Find where the given text appears and provide that cell's center as (X, Y) coordinate. 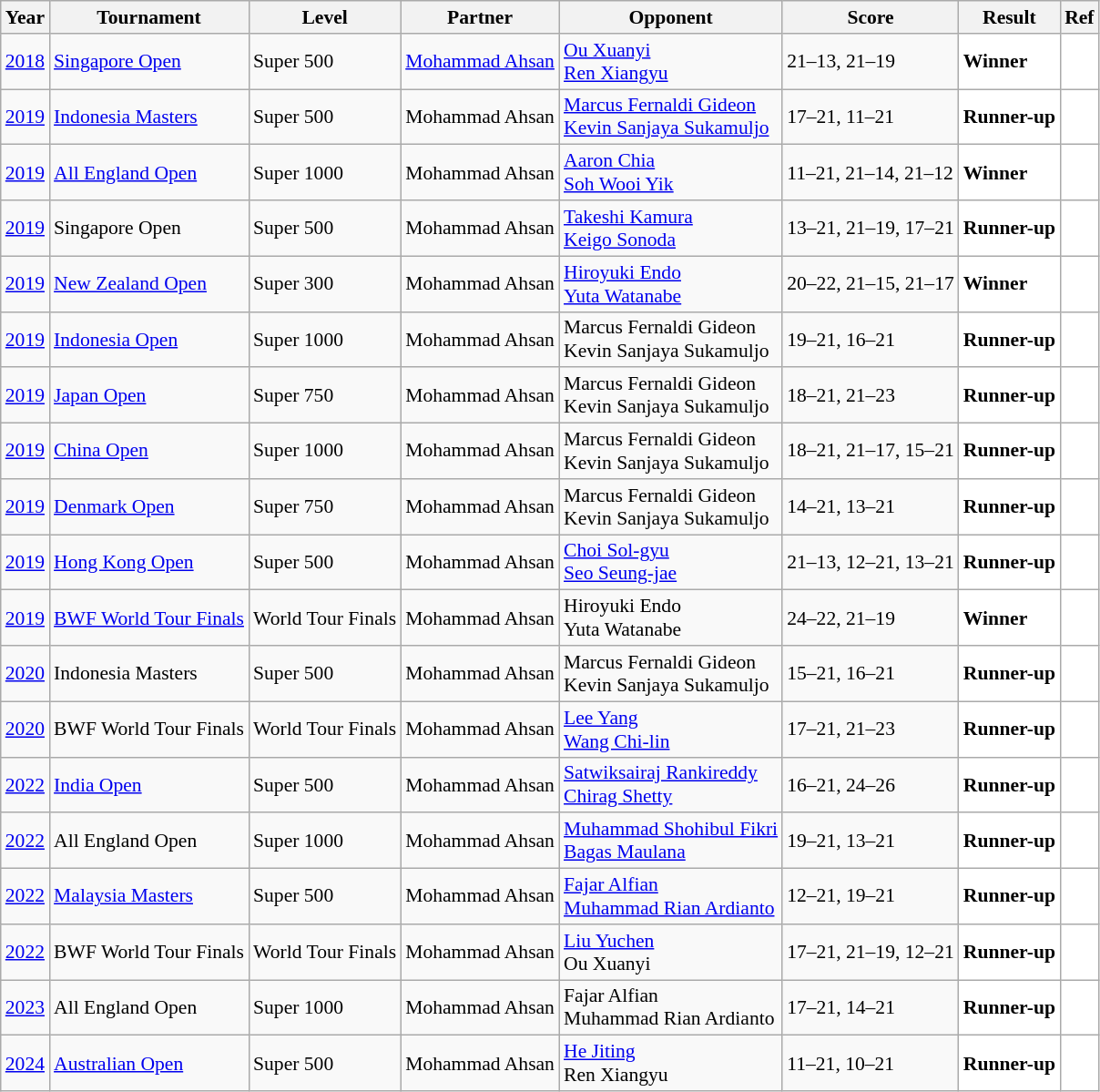
19–21, 13–21 (871, 842)
24–22, 21–19 (871, 617)
13–21, 21–19, 17–21 (871, 228)
New Zealand Open (149, 284)
Choi Sol-gyu Seo Seung-jae (670, 563)
2018 (25, 62)
18–21, 21–23 (871, 395)
Takeshi Kamura Keigo Sonoda (670, 228)
Hong Kong Open (149, 563)
17–21, 21–23 (871, 729)
2023 (25, 1007)
Result (1009, 17)
15–21, 16–21 (871, 674)
Year (25, 17)
Malaysia Masters (149, 896)
Ref (1079, 17)
Tournament (149, 17)
Liu Yuchen Ou Xuanyi (670, 953)
Aaron Chia Soh Wooi Yik (670, 173)
Level (324, 17)
14–21, 13–21 (871, 506)
India Open (149, 785)
16–21, 24–26 (871, 785)
China Open (149, 452)
19–21, 16–21 (871, 339)
21–13, 12–21, 13–21 (871, 563)
Ou Xuanyi Ren Xiangyu (670, 62)
Australian Open (149, 1064)
11–21, 21–14, 21–12 (871, 173)
Satwiksairaj Rankireddy Chirag Shetty (670, 785)
Muhammad Shohibul Fikri Bagas Maulana (670, 842)
Score (871, 17)
Opponent (670, 17)
He Jiting Ren Xiangyu (670, 1064)
17–21, 21–19, 12–21 (871, 953)
20–22, 21–15, 21–17 (871, 284)
2024 (25, 1064)
18–21, 21–17, 15–21 (871, 452)
21–13, 21–19 (871, 62)
Lee Yang Wang Chi-lin (670, 729)
Partner (480, 17)
17–21, 11–21 (871, 117)
Indonesia Open (149, 339)
Denmark Open (149, 506)
Japan Open (149, 395)
17–21, 14–21 (871, 1007)
Super 300 (324, 284)
12–21, 19–21 (871, 896)
11–21, 10–21 (871, 1064)
